Capture the cell that displays the provided text and extract its (X, Y) central coordinate. 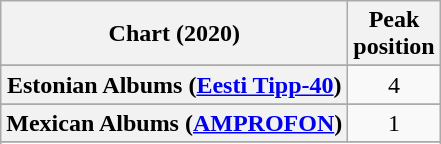
Estonian Albums (Eesti Tipp-40) (174, 85)
1 (394, 123)
Chart (2020) (174, 34)
Mexican Albums (AMPROFON) (174, 123)
4 (394, 85)
Peakposition (394, 34)
